Return the [X, Y] coordinate for the center point of the cell that contains the specified text.  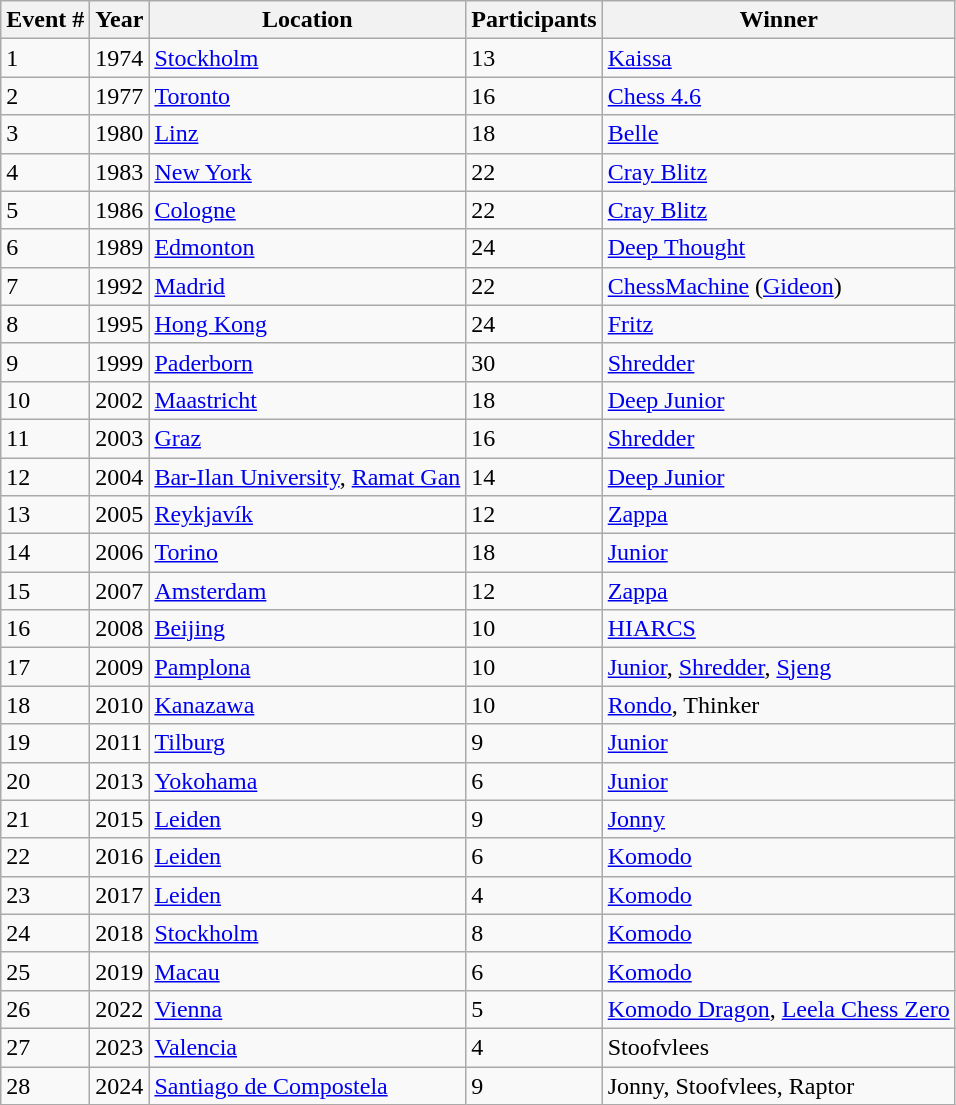
Kanazawa [308, 705]
ChessMachine (Gideon) [778, 286]
25 [46, 971]
Stoofvlees [778, 1047]
Graz [308, 438]
1999 [120, 362]
1986 [120, 210]
2022 [120, 1009]
1989 [120, 248]
Toronto [308, 96]
11 [46, 438]
Santiago de Compostela [308, 1085]
2019 [120, 971]
7 [46, 286]
Kaissa [778, 58]
Location [308, 20]
2015 [120, 819]
Deep Thought [778, 248]
2017 [120, 895]
Reykjavík [308, 515]
20 [46, 781]
2008 [120, 629]
21 [46, 819]
Rondo, Thinker [778, 705]
2007 [120, 591]
Cologne [308, 210]
Valencia [308, 1047]
Winner [778, 20]
2016 [120, 857]
HIARCS [778, 629]
1980 [120, 134]
2018 [120, 933]
30 [534, 362]
Hong Kong [308, 324]
Bar-Ilan University, Ramat Gan [308, 477]
1983 [120, 172]
2023 [120, 1047]
17 [46, 667]
2004 [120, 477]
Belle [778, 134]
Yokohama [308, 781]
2005 [120, 515]
2 [46, 96]
Event # [46, 20]
Year [120, 20]
Vienna [308, 1009]
2024 [120, 1085]
27 [46, 1047]
2013 [120, 781]
3 [46, 134]
2002 [120, 400]
Linz [308, 134]
New York [308, 172]
1995 [120, 324]
2011 [120, 743]
26 [46, 1009]
23 [46, 895]
Macau [308, 971]
15 [46, 591]
2010 [120, 705]
Tilburg [308, 743]
Maastricht [308, 400]
Torino [308, 553]
Jonny, Stoofvlees, Raptor [778, 1085]
Fritz [778, 324]
Komodo Dragon, Leela Chess Zero [778, 1009]
Paderborn [308, 362]
2003 [120, 438]
Edmonton [308, 248]
2006 [120, 553]
19 [46, 743]
Participants [534, 20]
Chess 4.6 [778, 96]
2009 [120, 667]
1 [46, 58]
28 [46, 1085]
Beijing [308, 629]
Madrid [308, 286]
1974 [120, 58]
Pamplona [308, 667]
1977 [120, 96]
Junior, Shredder, Sjeng [778, 667]
Jonny [778, 819]
1992 [120, 286]
Amsterdam [308, 591]
